Pinpoint the cell where the given text exists, returning its [X, Y] midpoint coordinate. 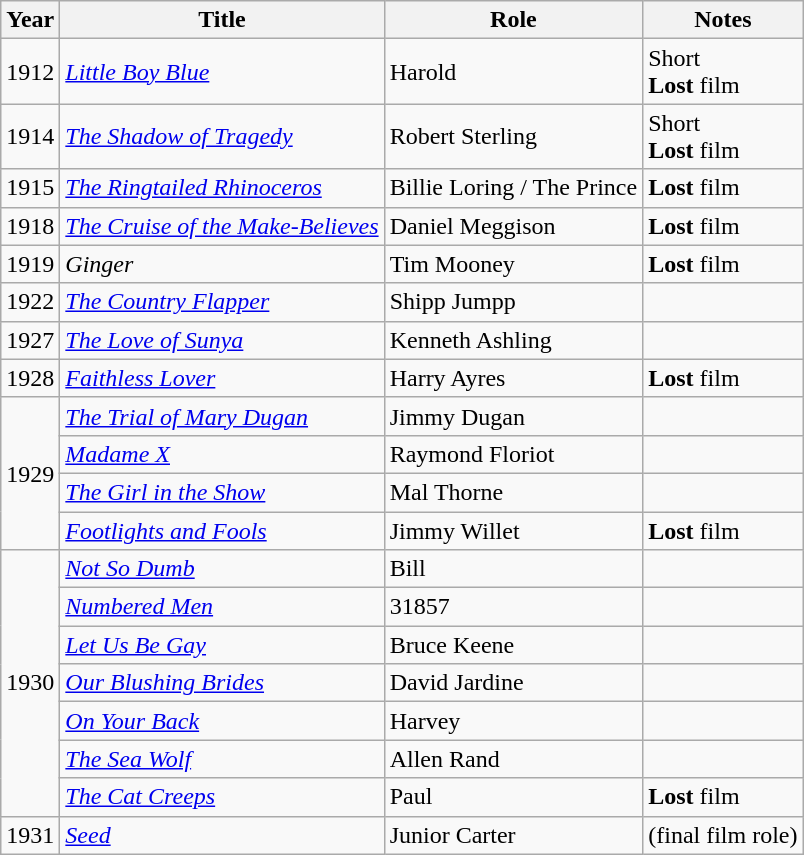
The Girl in the Show [222, 492]
Bill [514, 569]
1919 [30, 264]
Kenneth Ashling [514, 340]
Harry Ayres [514, 378]
Harold [514, 72]
David Jardine [514, 683]
Title [222, 20]
Raymond Floriot [514, 454]
Little Boy Blue [222, 72]
Not So Dumb [222, 569]
Let Us Be Gay [222, 645]
31857 [514, 607]
1929 [30, 473]
The Ringtailed Rhinoceros [222, 188]
The Cat Creeps [222, 797]
1930 [30, 683]
The Trial of Mary Dugan [222, 416]
The Country Flapper [222, 302]
Numbered Men [222, 607]
Mal Thorne [514, 492]
Bruce Keene [514, 645]
Our Blushing Brides [222, 683]
1914 [30, 136]
Shipp Jumpp [514, 302]
1922 [30, 302]
1928 [30, 378]
Junior Carter [514, 835]
(final film role) [723, 835]
Harvey [514, 721]
1931 [30, 835]
Madame X [222, 454]
Robert Sterling [514, 136]
Tim Mooney [514, 264]
The Sea Wolf [222, 759]
Paul [514, 797]
Ginger [222, 264]
Seed [222, 835]
On Your Back [222, 721]
Jimmy Willet [514, 531]
1927 [30, 340]
Jimmy Dugan [514, 416]
1918 [30, 226]
Allen Rand [514, 759]
Footlights and Fools [222, 531]
The Cruise of the Make-Believes [222, 226]
Notes [723, 20]
1912 [30, 72]
Faithless Lover [222, 378]
Role [514, 20]
The Shadow of Tragedy [222, 136]
Daniel Meggison [514, 226]
The Love of Sunya [222, 340]
Year [30, 20]
Billie Loring / The Prince [514, 188]
1915 [30, 188]
